Capture the cell that displays the provided text and extract its [x, y] central coordinate. 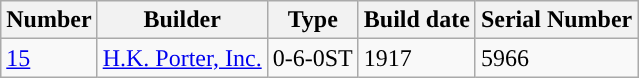
Builder [182, 20]
1917 [416, 58]
Serial Number [556, 20]
0-6-0ST [312, 58]
Build date [416, 20]
15 [49, 58]
Number [49, 20]
Type [312, 20]
5966 [556, 58]
H.K. Porter, Inc. [182, 58]
